Capture the cell that displays the provided text and extract its (X, Y) central coordinate. 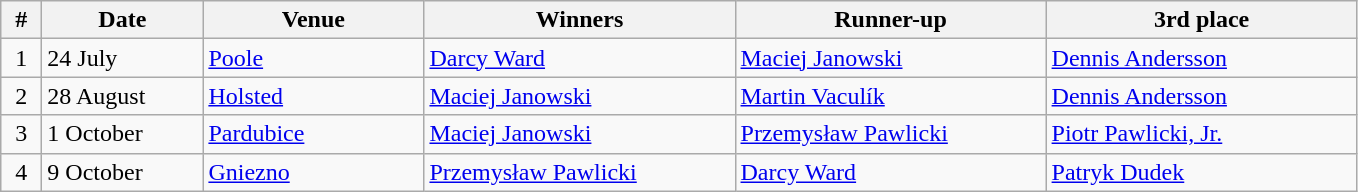
1 October (122, 134)
# (22, 20)
Piotr Pawlicki, Jr. (1202, 134)
Gniezno (314, 172)
Martin Vaculík (890, 96)
Date (122, 20)
9 October (122, 172)
Holsted (314, 96)
Pardubice (314, 134)
Venue (314, 20)
1 (22, 58)
Runner-up (890, 20)
3rd place (1202, 20)
Patryk Dudek (1202, 172)
4 (22, 172)
Poole (314, 58)
28 August (122, 96)
Winners (580, 20)
3 (22, 134)
2 (22, 96)
24 July (122, 58)
